Pinpoint the cell where the given text exists, returning its [x, y] midpoint coordinate. 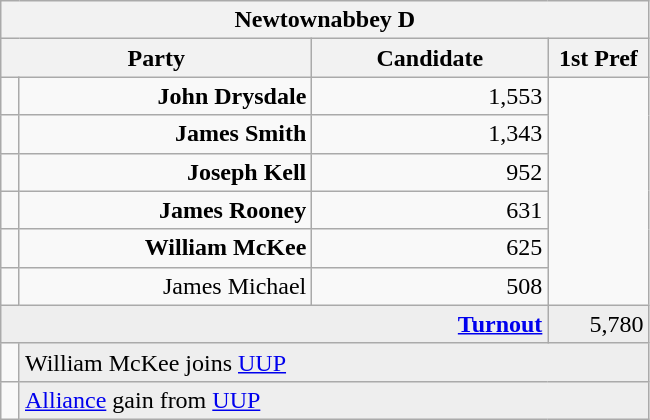
James Michael [165, 286]
Party [156, 58]
James Rooney [165, 210]
William McKee [165, 248]
Turnout [274, 324]
James Smith [165, 134]
952 [430, 172]
Joseph Kell [165, 172]
William McKee joins UUP [334, 362]
Candidate [430, 58]
1st Pref [598, 58]
John Drysdale [165, 96]
631 [430, 210]
Newtownabbey D [325, 20]
Alliance gain from UUP [334, 400]
5,780 [598, 324]
625 [430, 248]
508 [430, 286]
1,343 [430, 134]
1,553 [430, 96]
